Detect which cell encompasses the target text, then output its (x, y) center coordinate. 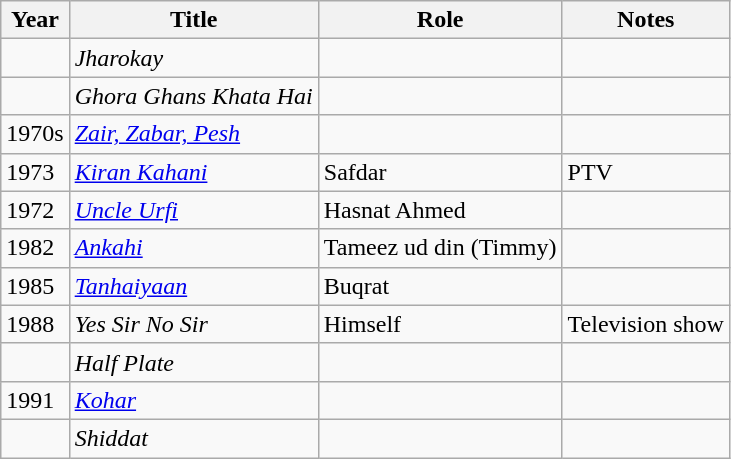
Zair, Zabar, Pesh (194, 134)
1988 (35, 324)
PTV (646, 172)
Hasnat Ahmed (440, 210)
Himself (440, 324)
Uncle Urfi (194, 210)
Ghora Ghans Khata Hai (194, 96)
Yes Sir No Sir (194, 324)
1982 (35, 248)
Year (35, 20)
1985 (35, 286)
Tameez ud din (Timmy) (440, 248)
Shiddat (194, 438)
1972 (35, 210)
Buqrat (440, 286)
Safdar (440, 172)
Kiran Kahani (194, 172)
1991 (35, 400)
Kohar (194, 400)
Jharokay (194, 58)
Notes (646, 20)
Title (194, 20)
Half Plate (194, 362)
1970s (35, 134)
Tanhaiyaan (194, 286)
Ankahi (194, 248)
1973 (35, 172)
Role (440, 20)
Television show (646, 324)
